From the cell containing the given text, extract its center point as [X, Y] coordinate. 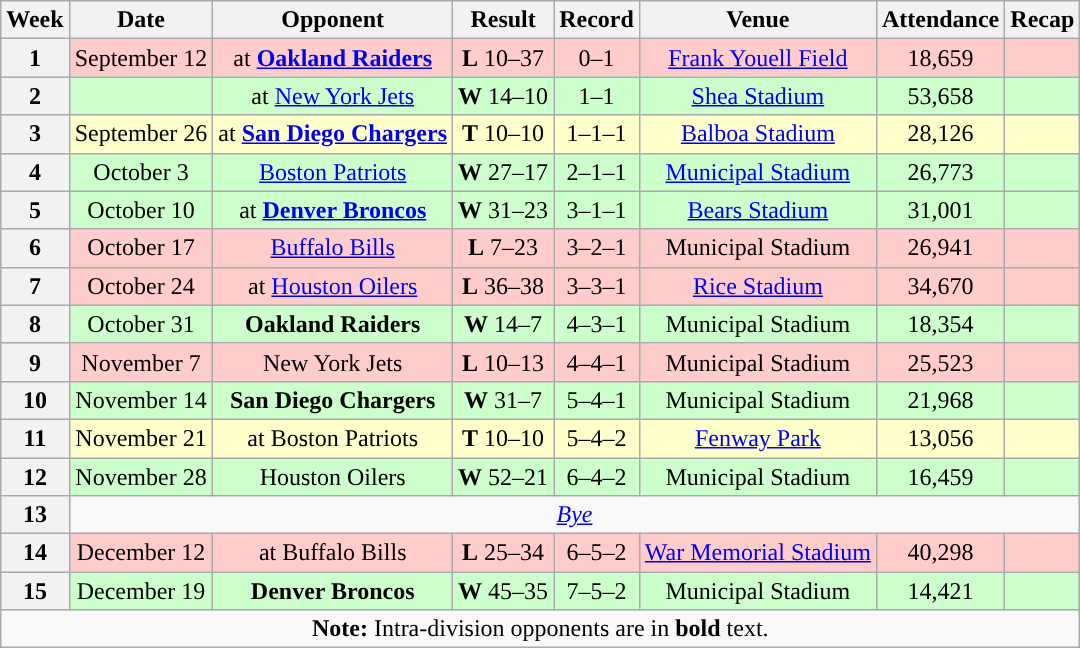
Shea Stadium [758, 96]
W 27–17 [504, 172]
1 [35, 58]
3–2–1 [597, 248]
14,421 [940, 591]
Recap [1042, 20]
26,773 [940, 172]
Denver Broncos [333, 591]
Bye [574, 515]
2 [35, 96]
Record [597, 20]
18,354 [940, 324]
15 [35, 591]
at Oakland Raiders [333, 58]
New York Jets [333, 362]
Oakland Raiders [333, 324]
3–3–1 [597, 286]
at Boston Patriots [333, 438]
53,658 [940, 96]
at Denver Broncos [333, 210]
Houston Oilers [333, 477]
1–1 [597, 96]
6–4–2 [597, 477]
L 10–13 [504, 362]
8 [35, 324]
Balboa Stadium [758, 134]
Opponent [333, 20]
October 31 [141, 324]
3–1–1 [597, 210]
14 [35, 553]
Venue [758, 20]
28,126 [940, 134]
26,941 [940, 248]
Note: Intra-division opponents are in bold text. [540, 629]
November 7 [141, 362]
Week [35, 20]
Bears Stadium [758, 210]
2–1–1 [597, 172]
1–1–1 [597, 134]
5 [35, 210]
October 10 [141, 210]
10 [35, 400]
W 45–35 [504, 591]
October 3 [141, 172]
Boston Patriots [333, 172]
at Houston Oilers [333, 286]
L 25–34 [504, 553]
4–4–1 [597, 362]
L 10–37 [504, 58]
December 12 [141, 553]
18,659 [940, 58]
W 14–7 [504, 324]
October 24 [141, 286]
at San Diego Chargers [333, 134]
34,670 [940, 286]
0–1 [597, 58]
40,298 [940, 553]
at Buffalo Bills [333, 553]
31,001 [940, 210]
21,968 [940, 400]
4 [35, 172]
October 17 [141, 248]
L 36–38 [504, 286]
16,459 [940, 477]
12 [35, 477]
13,056 [940, 438]
November 14 [141, 400]
7–5–2 [597, 591]
W 52–21 [504, 477]
6–5–2 [597, 553]
Buffalo Bills [333, 248]
Attendance [940, 20]
Frank Youell Field [758, 58]
W 14–10 [504, 96]
Fenway Park [758, 438]
War Memorial Stadium [758, 553]
San Diego Chargers [333, 400]
13 [35, 515]
W 31–7 [504, 400]
Result [504, 20]
9 [35, 362]
Rice Stadium [758, 286]
November 28 [141, 477]
4–3–1 [597, 324]
3 [35, 134]
6 [35, 248]
at New York Jets [333, 96]
11 [35, 438]
5–4–1 [597, 400]
5–4–2 [597, 438]
September 12 [141, 58]
Date [141, 20]
September 26 [141, 134]
December 19 [141, 591]
November 21 [141, 438]
25,523 [940, 362]
7 [35, 286]
W 31–23 [504, 210]
L 7–23 [504, 248]
